From the cell containing the given text, extract its center point as [X, Y] coordinate. 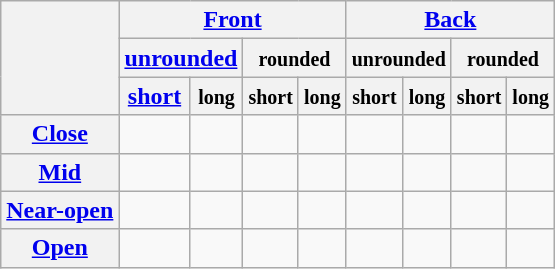
Mid [60, 172]
Front [232, 20]
Back [450, 20]
Open [60, 248]
Close [60, 134]
Near-open [60, 210]
